Find where the given text appears and provide that cell's center as [X, Y] coordinate. 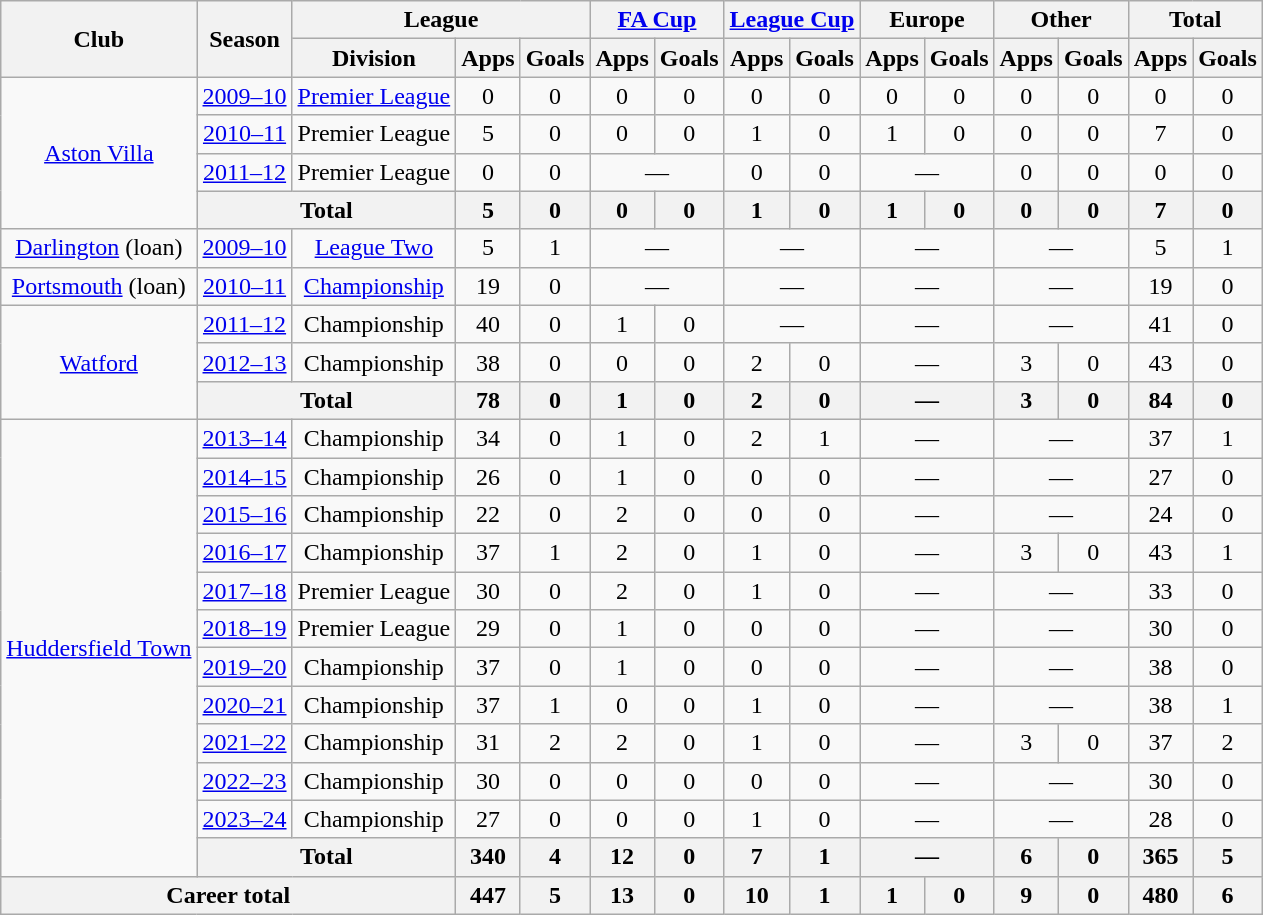
Huddersfield Town [99, 648]
84 [1160, 400]
Watford [99, 362]
34 [488, 438]
2015–16 [244, 515]
2019–20 [244, 667]
2014–15 [244, 477]
2016–17 [244, 553]
2012–13 [244, 362]
Portsmouth (loan) [99, 286]
League Two [374, 248]
480 [1160, 895]
Darlington (loan) [99, 248]
2018–19 [244, 629]
League Cup [792, 20]
10 [756, 895]
FA Cup [657, 20]
12 [622, 857]
4 [555, 857]
2017–18 [244, 591]
41 [1160, 324]
2013–14 [244, 438]
Season [244, 39]
Europe [927, 20]
2023–24 [244, 819]
22 [488, 515]
Other [1061, 20]
Club [99, 39]
League [441, 20]
31 [488, 743]
28 [1160, 819]
40 [488, 324]
13 [622, 895]
24 [1160, 515]
2022–23 [244, 781]
447 [488, 895]
26 [488, 477]
29 [488, 629]
33 [1160, 591]
9 [1026, 895]
Career total [228, 895]
2020–21 [244, 705]
365 [1160, 857]
Aston Villa [99, 153]
Division [374, 58]
78 [488, 400]
340 [488, 857]
2021–22 [244, 743]
